Pinpoint the cell where the given text exists, returning its [X, Y] midpoint coordinate. 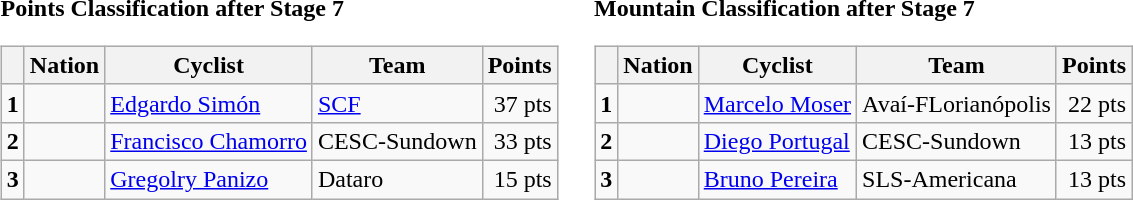
SLS-Americana [957, 179]
22 pts [1094, 103]
Gregolry Panizo [209, 179]
Francisco Chamorro [209, 141]
Dataro [397, 179]
SCF [397, 103]
33 pts [520, 141]
Marcelo Moser [777, 103]
Edgardo Simón [209, 103]
37 pts [520, 103]
15 pts [520, 179]
Avaí-FLorianópolis [957, 103]
Diego Portugal [777, 141]
Bruno Pereira [777, 179]
